Determine the [X, Y] coordinate at the center of the cell enclosing the given text.  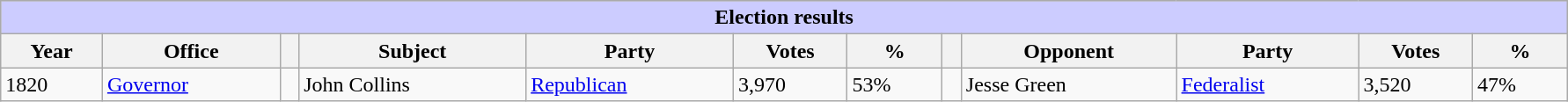
47% [1520, 84]
1820 [52, 84]
Opponent [1068, 51]
Federalist [1267, 84]
Subject [413, 51]
Jesse Green [1068, 84]
3,520 [1416, 84]
53% [895, 84]
Office [191, 51]
Republican [630, 84]
John Collins [413, 84]
Election results [785, 18]
Governor [191, 84]
Year [52, 51]
3,970 [790, 84]
